For the text-containing cell, return its midpoint in [x, y] coordinate format. 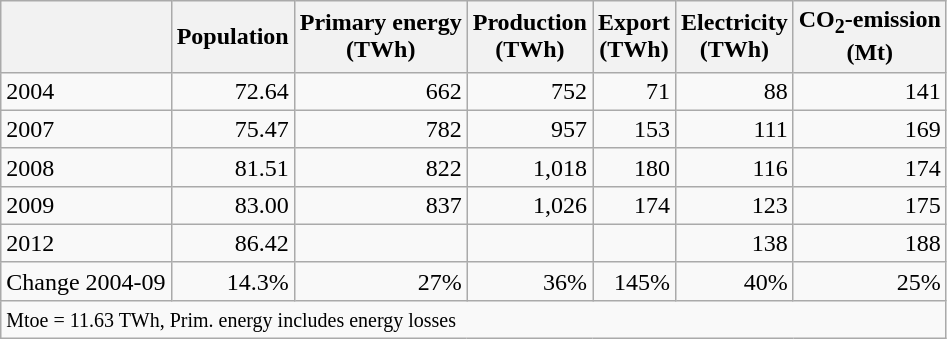
36% [530, 281]
822 [380, 167]
2009 [86, 205]
40% [735, 281]
86.42 [232, 243]
CO2-emission(Mt) [870, 36]
188 [870, 243]
72.64 [232, 91]
Production(TWh) [530, 36]
1,018 [530, 167]
175 [870, 205]
83.00 [232, 205]
180 [634, 167]
1,026 [530, 205]
88 [735, 91]
752 [530, 91]
2007 [86, 129]
153 [634, 129]
Population [232, 36]
27% [380, 281]
111 [735, 129]
71 [634, 91]
Electricity(TWh) [735, 36]
169 [870, 129]
14.3% [232, 281]
81.51 [232, 167]
Change 2004-09 [86, 281]
25% [870, 281]
2012 [86, 243]
Export(TWh) [634, 36]
957 [530, 129]
116 [735, 167]
662 [380, 91]
Primary energy(TWh) [380, 36]
138 [735, 243]
141 [870, 91]
75.47 [232, 129]
Mtoe = 11.63 TWh, Prim. energy includes energy losses [474, 319]
2008 [86, 167]
782 [380, 129]
123 [735, 205]
145% [634, 281]
2004 [86, 91]
837 [380, 205]
